Output the (X, Y) coordinate of the center of the cell containing the given text.  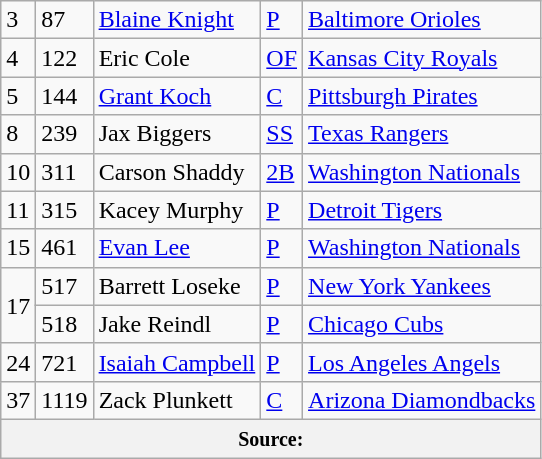
Zack Plunkett (177, 400)
Los Angeles Angels (422, 362)
Texas Rangers (422, 134)
24 (18, 362)
Evan Lee (177, 248)
Jake Reindl (177, 324)
8 (18, 134)
1119 (64, 400)
Kacey Murphy (177, 210)
144 (64, 96)
Barrett Loseke (177, 286)
517 (64, 286)
17 (18, 305)
Source: (271, 438)
Arizona Diamondbacks (422, 400)
Kansas City Royals (422, 58)
37 (18, 400)
Carson Shaddy (177, 172)
2B (282, 172)
New York Yankees (422, 286)
Eric Cole (177, 58)
239 (64, 134)
Detroit Tigers (422, 210)
Grant Koch (177, 96)
Chicago Cubs (422, 324)
4 (18, 58)
Jax Biggers (177, 134)
3 (18, 20)
OF (282, 58)
SS (282, 134)
Pittsburgh Pirates (422, 96)
311 (64, 172)
Isaiah Campbell (177, 362)
518 (64, 324)
315 (64, 210)
11 (18, 210)
87 (64, 20)
721 (64, 362)
461 (64, 248)
Baltimore Orioles (422, 20)
10 (18, 172)
122 (64, 58)
5 (18, 96)
15 (18, 248)
Blaine Knight (177, 20)
